Detect which cell encompasses the target text, then output its [x, y] center coordinate. 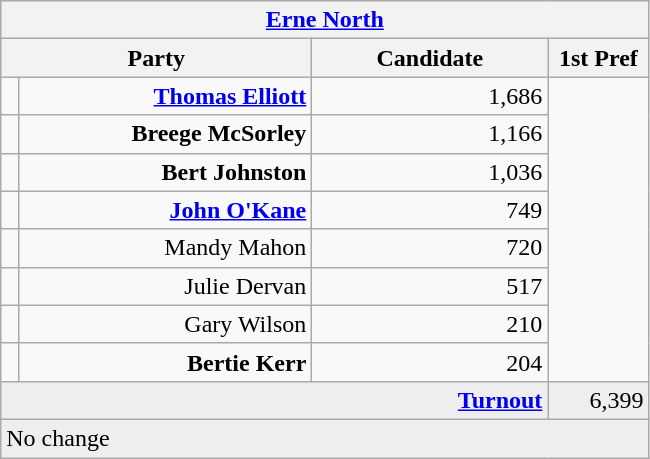
1,036 [430, 172]
Mandy Mahon [165, 248]
720 [430, 248]
204 [430, 362]
Turnout [274, 400]
Breege McSorley [165, 134]
1,686 [430, 96]
Party [156, 58]
749 [430, 210]
Julie Dervan [165, 286]
No change [325, 438]
517 [430, 286]
1st Pref [598, 58]
Gary Wilson [165, 324]
1,166 [430, 134]
Bert Johnston [165, 172]
Thomas Elliott [165, 96]
John O'Kane [165, 210]
Candidate [430, 58]
Erne North [325, 20]
Bertie Kerr [165, 362]
210 [430, 324]
6,399 [598, 400]
